Capture the cell that displays the provided text and extract its [x, y] central coordinate. 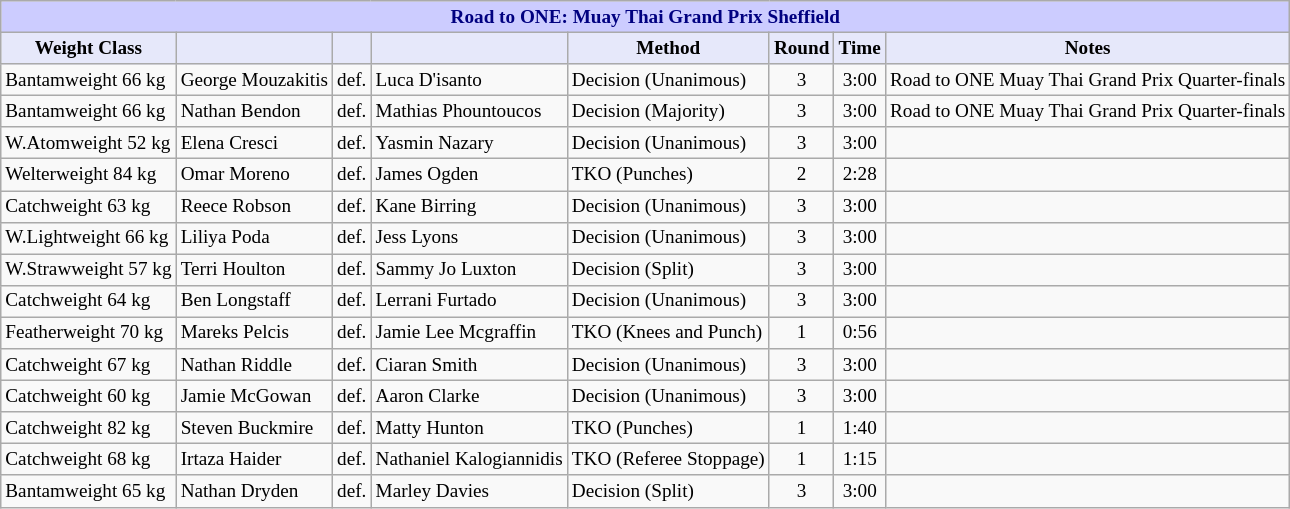
Nathan Riddle [254, 365]
W.Lightweight 66 kg [88, 238]
Catchweight 63 kg [88, 206]
Reece Robson [254, 206]
Jess Lyons [469, 238]
Irtaza Haider [254, 460]
2 [802, 175]
W.Strawweight 57 kg [88, 270]
Catchweight 68 kg [88, 460]
0:56 [860, 333]
Catchweight 60 kg [88, 396]
Lerrani Furtado [469, 301]
Welterweight 84 kg [88, 175]
Kane Birring [469, 206]
Sammy Jo Luxton [469, 270]
Luca D'isanto [469, 80]
Elena Cresci [254, 143]
Liliya Poda [254, 238]
Ben Longstaff [254, 301]
TKO (Knees and Punch) [668, 333]
Mareks Pelcis [254, 333]
1:15 [860, 460]
Steven Buckmire [254, 428]
Omar Moreno [254, 175]
Jamie McGowan [254, 396]
Notes [1087, 48]
Marley Davies [469, 491]
Jamie Lee Mcgraffin [469, 333]
Road to ONE: Muay Thai Grand Prix Sheffield [646, 17]
2:28 [860, 175]
Method [668, 48]
Time [860, 48]
Featherweight 70 kg [88, 333]
1:40 [860, 428]
James Ogden [469, 175]
Terri Houlton [254, 270]
Nathan Dryden [254, 491]
Decision (Majority) [668, 111]
George Mouzakitis [254, 80]
Catchweight 82 kg [88, 428]
Bantamweight 65 kg [88, 491]
Catchweight 64 kg [88, 301]
TKO (Referee Stoppage) [668, 460]
Mathias Phountoucos [469, 111]
Nathan Bendon [254, 111]
Catchweight 67 kg [88, 365]
Round [802, 48]
Matty Hunton [469, 428]
Nathaniel Kalogiannidis [469, 460]
Yasmin Nazary [469, 143]
Ciaran Smith [469, 365]
W.Atomweight 52 kg [88, 143]
Aaron Clarke [469, 396]
Weight Class [88, 48]
